Return the [X, Y] coordinate for the center point of the cell that contains the specified text.  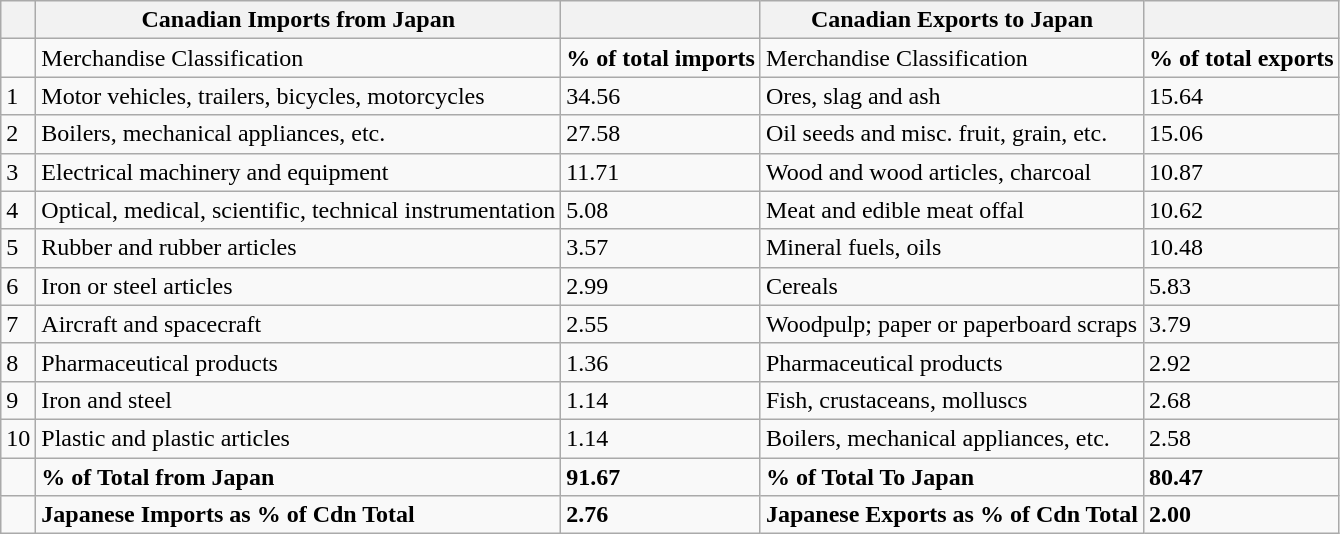
10.62 [1242, 210]
3 [18, 172]
Canadian Imports from Japan [298, 20]
7 [18, 324]
9 [18, 400]
Japanese Imports as % of Cdn Total [298, 515]
80.47 [1242, 477]
Fish, crustaceans, molluscs [952, 400]
Meat and edible meat offal [952, 210]
Motor vehicles, trailers, bicycles, motorcycles [298, 96]
5.08 [661, 210]
Iron or steel articles [298, 286]
% of total imports [661, 58]
34.56 [661, 96]
1 [18, 96]
Rubber and rubber articles [298, 248]
2.99 [661, 286]
Japanese Exports as % of Cdn Total [952, 515]
Optical, medical, scientific, technical instrumentation [298, 210]
10.48 [1242, 248]
Canadian Exports to Japan [952, 20]
% of Total To Japan [952, 477]
Iron and steel [298, 400]
Woodpulp; paper or paperboard scraps [952, 324]
Aircraft and spacecraft [298, 324]
91.67 [661, 477]
5 [18, 248]
15.06 [1242, 134]
10.87 [1242, 172]
2.58 [1242, 438]
Electrical machinery and equipment [298, 172]
5.83 [1242, 286]
2.92 [1242, 362]
Cereals [952, 286]
2.68 [1242, 400]
11.71 [661, 172]
3.79 [1242, 324]
2.76 [661, 515]
2.00 [1242, 515]
27.58 [661, 134]
Wood and wood articles, charcoal [952, 172]
3.57 [661, 248]
Ores, slag and ash [952, 96]
% of total exports [1242, 58]
6 [18, 286]
2 [18, 134]
4 [18, 210]
10 [18, 438]
1.36 [661, 362]
15.64 [1242, 96]
% of Total from Japan [298, 477]
2.55 [661, 324]
8 [18, 362]
Oil seeds and misc. fruit, grain, etc. [952, 134]
Mineral fuels, oils [952, 248]
Plastic and plastic articles [298, 438]
